Scan for the cell matching the given text and deliver its (x, y) coordinate at center. 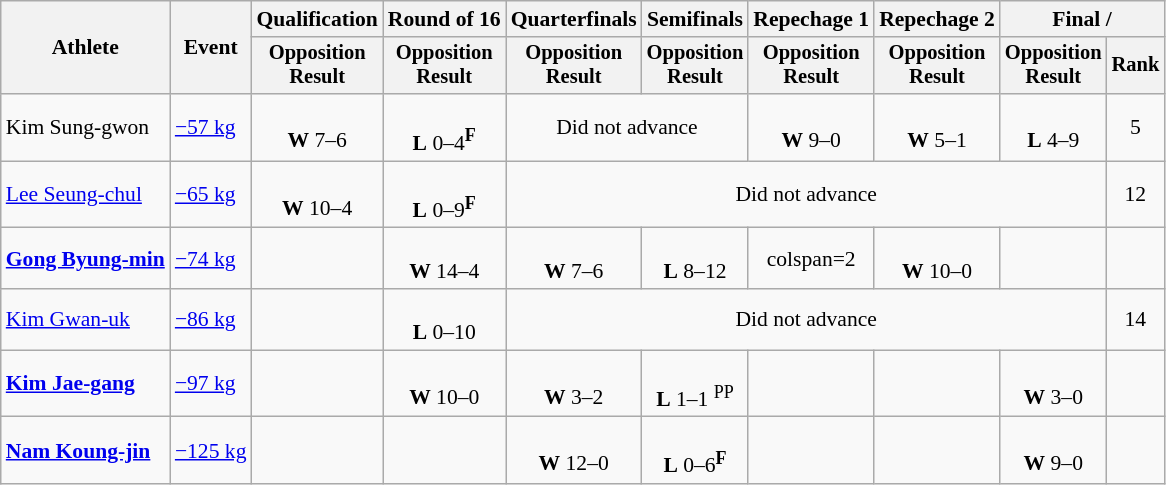
W 3–2 (574, 384)
Event (211, 48)
Athlete (86, 48)
Qualification (318, 19)
W 10–4 (318, 194)
5 (1136, 128)
−86 kg (211, 320)
L 0–9F (444, 194)
W 5–1 (937, 128)
Lee Seung-chul (86, 194)
Repechage 2 (937, 19)
−57 kg (211, 128)
Nam Koung-jin (86, 450)
Rank (1136, 66)
Semifinals (696, 19)
Kim Gwan-uk (86, 320)
L 1–1 PP (696, 384)
Kim Sung-gwon (86, 128)
W 3–0 (1054, 384)
L 8–12 (696, 258)
Gong Byung-min (86, 258)
W 14–4 (444, 258)
W 12–0 (574, 450)
L 0–4F (444, 128)
L 0–6F (696, 450)
−74 kg (211, 258)
Kim Jae-gang (86, 384)
Repechage 1 (811, 19)
12 (1136, 194)
−65 kg (211, 194)
L 0–10 (444, 320)
L 4–9 (1054, 128)
colspan=2 (811, 258)
Final / (1082, 19)
14 (1136, 320)
−97 kg (211, 384)
Round of 16 (444, 19)
−125 kg (211, 450)
Quarterfinals (574, 19)
